Output the [X, Y] coordinate of the center of the cell containing the given text.  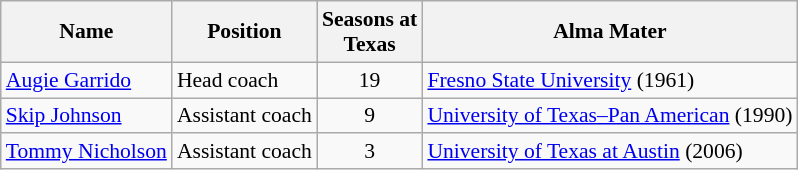
3 [370, 152]
Position [244, 32]
Fresno State University (1961) [610, 80]
19 [370, 80]
Name [86, 32]
Augie Garrido [86, 80]
Alma Mater [610, 32]
9 [370, 116]
Tommy Nicholson [86, 152]
Head coach [244, 80]
University of Texas–Pan American (1990) [610, 116]
Seasons atTexas [370, 32]
Skip Johnson [86, 116]
University of Texas at Austin (2006) [610, 152]
